Locate the cell with the specified text and output its (X, Y) center coordinate. 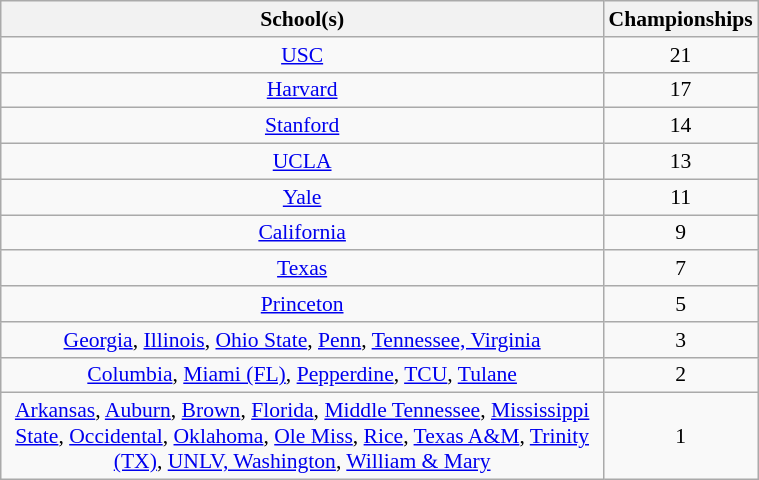
Princeton (302, 304)
7 (681, 269)
5 (681, 304)
Yale (302, 197)
Harvard (302, 90)
11 (681, 197)
17 (681, 90)
21 (681, 55)
School(s) (302, 19)
USC (302, 55)
2 (681, 375)
1 (681, 436)
California (302, 233)
Georgia, Illinois, Ohio State, Penn, Tennessee, Virginia (302, 340)
Championships (681, 19)
13 (681, 162)
9 (681, 233)
Stanford (302, 126)
UCLA (302, 162)
Columbia, Miami (FL), Pepperdine, TCU, Tulane (302, 375)
Texas (302, 269)
14 (681, 126)
3 (681, 340)
